Detect which cell encompasses the target text, then output its (x, y) center coordinate. 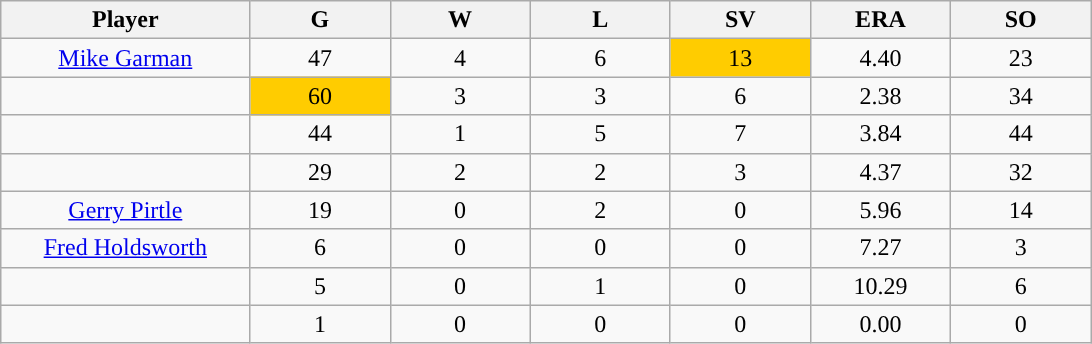
13 (740, 58)
5.96 (880, 210)
ERA (880, 20)
29 (320, 172)
2.38 (880, 96)
32 (1021, 172)
23 (1021, 58)
SO (1021, 20)
7.27 (880, 248)
L (600, 20)
4 (460, 58)
10.29 (880, 286)
3.84 (880, 134)
Player (126, 20)
47 (320, 58)
60 (320, 96)
4.37 (880, 172)
Mike Garman (126, 58)
Fred Holdsworth (126, 248)
7 (740, 134)
G (320, 20)
0.00 (880, 324)
W (460, 20)
34 (1021, 96)
19 (320, 210)
Gerry Pirtle (126, 210)
SV (740, 20)
14 (1021, 210)
4.40 (880, 58)
